Search for the cell housing the specified text and yield its [x, y] center coordinate. 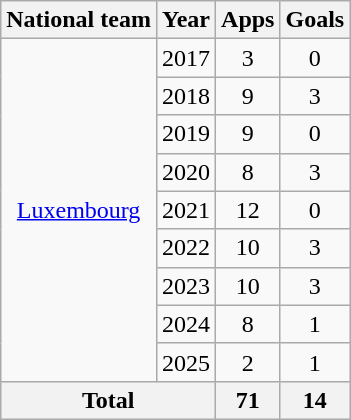
2024 [186, 324]
14 [315, 400]
71 [248, 400]
2025 [186, 362]
2 [248, 362]
Apps [248, 20]
Goals [315, 20]
12 [248, 210]
Total [108, 400]
2022 [186, 248]
2021 [186, 210]
2019 [186, 134]
2023 [186, 286]
2020 [186, 172]
2018 [186, 96]
National team [79, 20]
Luxembourg [79, 210]
2017 [186, 58]
Year [186, 20]
